Search for the cell housing the specified text and yield its (X, Y) center coordinate. 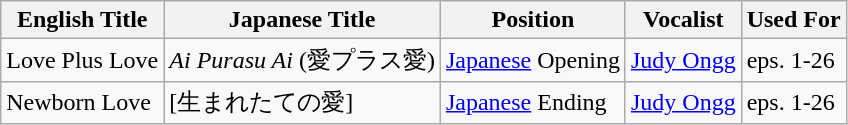
Newborn Love (82, 102)
Used For (794, 20)
Japanese Title (302, 20)
Vocalist (683, 20)
Japanese Opening (532, 60)
Love Plus Love (82, 60)
Japanese Ending (532, 102)
English Title (82, 20)
Ai Purasu Ai (愛プラス愛) (302, 60)
[生まれたての愛] (302, 102)
Position (532, 20)
